Return (X, Y) of the center of cell containing provided text 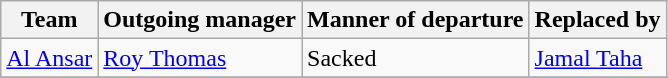
Replaced by (598, 20)
Jamal Taha (598, 58)
Team (50, 20)
Roy Thomas (200, 58)
Sacked (416, 58)
Outgoing manager (200, 20)
Manner of departure (416, 20)
Al Ansar (50, 58)
